Locate the cell with the specified text and output its (X, Y) center coordinate. 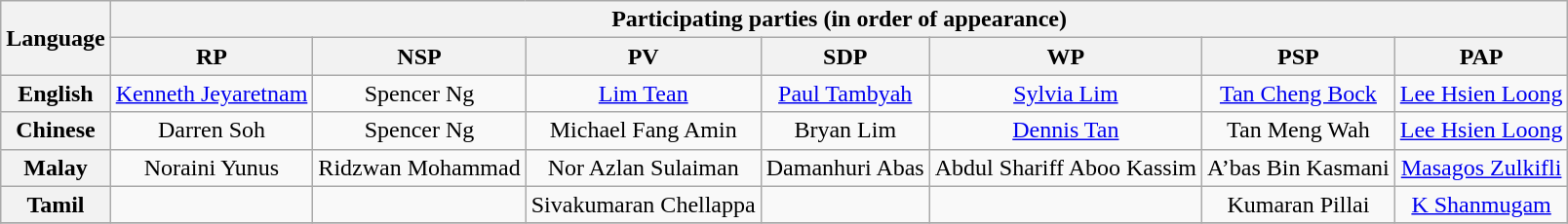
Participating parties (in order of appearance) (839, 19)
K Shanmugam (1481, 205)
Chinese (56, 131)
Damanhuri Abas (844, 168)
A’bas Bin Kasmani (1299, 168)
Tan Cheng Bock (1299, 93)
Michael Fang Amin (644, 131)
Sylvia Lim (1065, 93)
Kenneth Jeyaretnam (212, 93)
Paul Tambyah (844, 93)
Malay (56, 168)
Kumaran Pillai (1299, 205)
Darren Soh (212, 131)
NSP (419, 56)
Tan Meng Wah (1299, 131)
PV (644, 56)
PAP (1481, 56)
Ridzwan Mohammad (419, 168)
Noraini Yunus (212, 168)
Tamil (56, 205)
Sivakumaran Chellappa (644, 205)
PSP (1299, 56)
WP (1065, 56)
Lim Tean (644, 93)
Language (56, 38)
Nor Azlan Sulaiman (644, 168)
Masagos Zulkifli (1481, 168)
SDP (844, 56)
Bryan Lim (844, 131)
Dennis Tan (1065, 131)
RP (212, 56)
Abdul Shariff Aboo Kassim (1065, 168)
English (56, 93)
